Capture the cell that displays the provided text and extract its (X, Y) central coordinate. 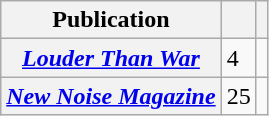
4 (238, 58)
New Noise Magazine (111, 96)
25 (238, 96)
Louder Than War (111, 58)
Publication (111, 20)
